For the text-containing cell, return its midpoint in [x, y] coordinate format. 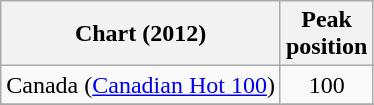
100 [326, 85]
Chart (2012) [141, 34]
Peakposition [326, 34]
Canada (Canadian Hot 100) [141, 85]
